Scan for the cell matching the given text and deliver its (x, y) coordinate at center. 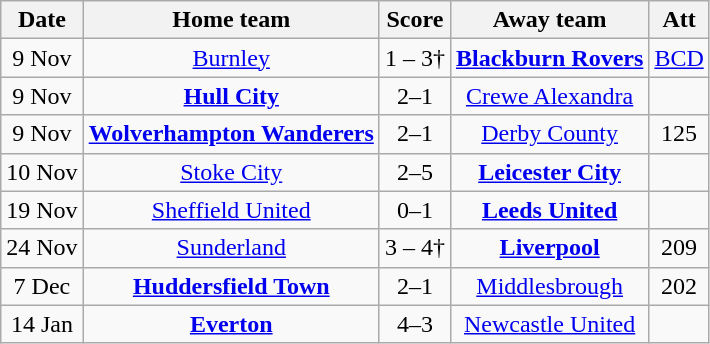
Leicester City (549, 172)
24 Nov (42, 248)
Blackburn Rovers (549, 58)
Leeds United (549, 210)
Hull City (231, 96)
Score (414, 20)
202 (679, 286)
14 Jan (42, 324)
Liverpool (549, 248)
Crewe Alexandra (549, 96)
3 – 4† (414, 248)
Att (679, 20)
Burnley (231, 58)
1 – 3† (414, 58)
Away team (549, 20)
2–5 (414, 172)
Wolverhampton Wanderers (231, 134)
7 Dec (42, 286)
10 Nov (42, 172)
Date (42, 20)
0–1 (414, 210)
19 Nov (42, 210)
4–3 (414, 324)
Home team (231, 20)
BCD (679, 58)
Huddersfield Town (231, 286)
125 (679, 134)
Middlesbrough (549, 286)
Newcastle United (549, 324)
Stoke City (231, 172)
Derby County (549, 134)
Sheffield United (231, 210)
Everton (231, 324)
209 (679, 248)
Sunderland (231, 248)
